Return (x, y) of the center of cell containing provided text 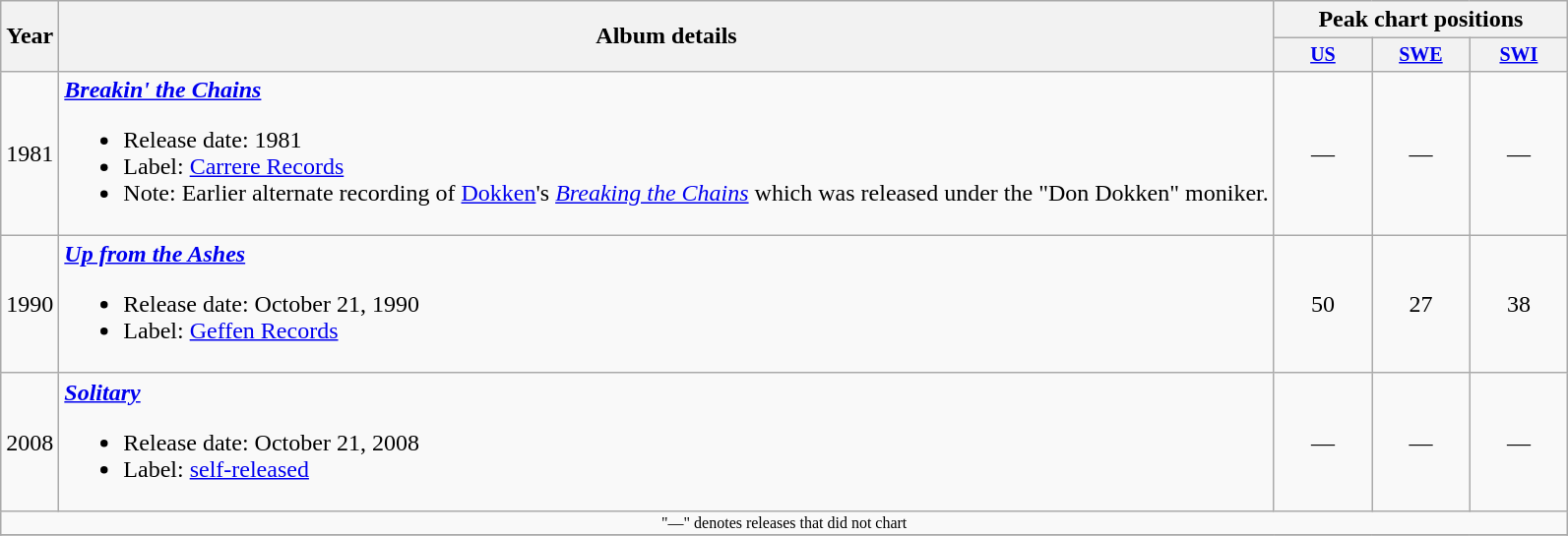
Year (30, 36)
"—" denotes releases that did not chart (784, 522)
27 (1421, 304)
2008 (30, 442)
Up from the AshesRelease date: October 21, 1990Label: Geffen Records (666, 304)
1981 (30, 153)
SWI (1518, 55)
SolitaryRelease date: October 21, 2008Label: self-released (666, 442)
50 (1323, 304)
1990 (30, 304)
US (1323, 55)
Album details (666, 36)
Peak chart positions (1420, 20)
38 (1518, 304)
SWE (1421, 55)
